Detect which cell encompasses the target text, then output its (X, Y) center coordinate. 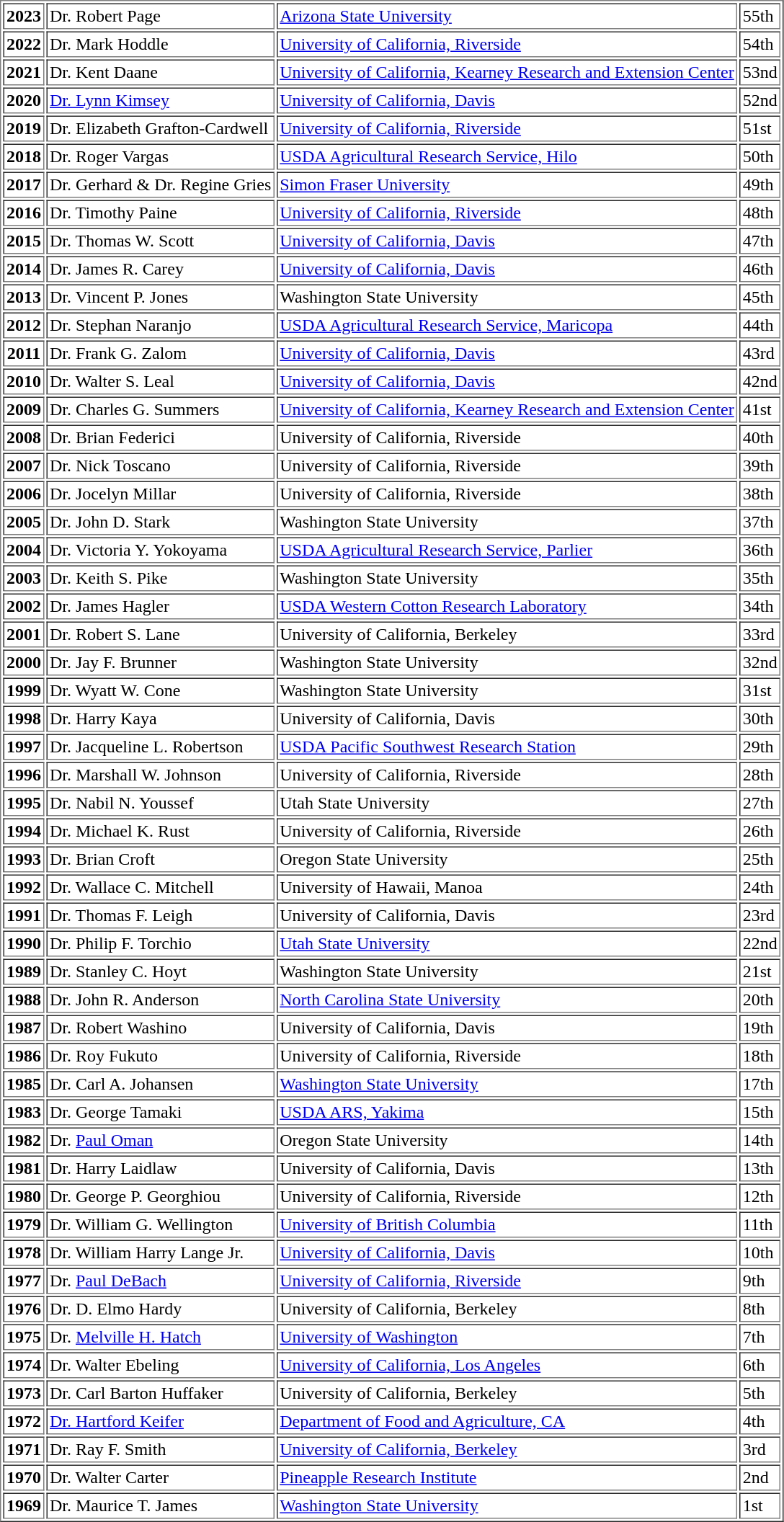
1995 (23, 803)
27th (759, 803)
32nd (759, 663)
1969 (23, 1506)
45th (759, 297)
Dr. James Hagler (160, 607)
5th (759, 1394)
1990 (23, 944)
18th (759, 1056)
2nd (759, 1477)
36th (759, 551)
Dr. Paul Oman (160, 1140)
1978 (23, 1252)
43rd (759, 353)
2009 (23, 409)
1998 (23, 719)
30th (759, 719)
1975 (23, 1338)
Dr. Thomas F. Leigh (160, 915)
Dr. Robert Washino (160, 1028)
Pineapple Research Institute (507, 1477)
Dr. Stephan Naranjo (160, 326)
Dr. Jocelyn Millar (160, 494)
2023 (23, 16)
Arizona State University (507, 16)
USDA Agricultural Research Service, Maricopa (507, 326)
1993 (23, 859)
2019 (23, 128)
Dr. Keith S. Pike (160, 578)
1988 (23, 1000)
USDA Agricultural Research Service, Parlier (507, 551)
Dr. Melville H. Hatch (160, 1338)
53nd (759, 72)
Dr. Mark Hoddle (160, 45)
Simon Fraser University (507, 184)
Dr. Walter Ebeling (160, 1365)
2022 (23, 45)
Dr. James R. Carey (160, 270)
Dr. Nabil N. Youssef (160, 803)
1989 (23, 971)
1997 (23, 747)
40th (759, 438)
Dr. Frank G. Zalom (160, 353)
50th (759, 157)
1992 (23, 888)
28th (759, 775)
2011 (23, 353)
20th (759, 1000)
2010 (23, 382)
Dr. Roger Vargas (160, 157)
Dr. John D. Stark (160, 522)
51st (759, 128)
1981 (23, 1169)
2003 (23, 578)
1986 (23, 1056)
15th (759, 1113)
37th (759, 522)
Dr. Nick Toscano (160, 466)
Dr. Hartford Keifer (160, 1421)
Dr. Philip F. Torchio (160, 944)
Dr. Jay F. Brunner (160, 663)
Dr. Vincent P. Jones (160, 297)
1972 (23, 1421)
Dr. George Tamaki (160, 1113)
29th (759, 747)
Dr. Ray F. Smith (160, 1450)
1979 (23, 1225)
31st (759, 690)
Dr. Elizabeth Grafton-Cardwell (160, 128)
46th (759, 270)
7th (759, 1338)
1982 (23, 1140)
2013 (23, 297)
Dr. Paul DeBach (160, 1281)
2021 (23, 72)
42nd (759, 382)
55th (759, 16)
9th (759, 1281)
52nd (759, 101)
1977 (23, 1281)
33rd (759, 634)
2018 (23, 157)
Dr. Harry Kaya (160, 719)
17th (759, 1084)
4th (759, 1421)
Dr. Walter S. Leal (160, 382)
Dr. Jacqueline L. Robertson (160, 747)
2007 (23, 466)
USDA Western Cotton Research Laboratory (507, 607)
Dr. Brian Croft (160, 859)
USDA Pacific Southwest Research Station (507, 747)
38th (759, 494)
Dr. Wallace C. Mitchell (160, 888)
Dr. Marshall W. Johnson (160, 775)
Dr. Thomas W. Scott (160, 241)
Dr. Robert S. Lane (160, 634)
Dr. Michael K. Rust (160, 832)
3rd (759, 1450)
2020 (23, 101)
2002 (23, 607)
1987 (23, 1028)
1974 (23, 1365)
University of California, Los Angeles (507, 1365)
1985 (23, 1084)
11th (759, 1225)
2008 (23, 438)
Dr. Charles G. Summers (160, 409)
Dr. Gerhard & Dr. Regine Gries (160, 184)
Dr. Walter Carter (160, 1477)
Dr. Kent Daane (160, 72)
Dr. Victoria Y. Yokoyama (160, 551)
10th (759, 1252)
6th (759, 1365)
2016 (23, 213)
Dr. Carl Barton Huffaker (160, 1394)
34th (759, 607)
49th (759, 184)
North Carolina State University (507, 1000)
USDA ARS, Yakima (507, 1113)
19th (759, 1028)
25th (759, 859)
Dr. Brian Federici (160, 438)
1980 (23, 1196)
Dr. William Harry Lange Jr. (160, 1252)
21st (759, 971)
1999 (23, 690)
1983 (23, 1113)
Dr. Lynn Kimsey (160, 101)
26th (759, 832)
35th (759, 578)
2000 (23, 663)
48th (759, 213)
22nd (759, 944)
2015 (23, 241)
Dr. Wyatt W. Cone (160, 690)
47th (759, 241)
1996 (23, 775)
Dr. Roy Fukuto (160, 1056)
44th (759, 326)
2001 (23, 634)
Dr. Harry Laidlaw (160, 1169)
University of Washington (507, 1338)
41st (759, 409)
Dr. John R. Anderson (160, 1000)
Dr. Maurice T. James (160, 1506)
1976 (23, 1309)
1973 (23, 1394)
39th (759, 466)
2006 (23, 494)
Dr. Stanley C. Hoyt (160, 971)
2005 (23, 522)
2012 (23, 326)
2017 (23, 184)
23rd (759, 915)
Dr. Timothy Paine (160, 213)
Dr. D. Elmo Hardy (160, 1309)
12th (759, 1196)
2014 (23, 270)
8th (759, 1309)
1994 (23, 832)
Department of Food and Agriculture, CA (507, 1421)
USDA Agricultural Research Service, Hilo (507, 157)
Dr. Carl A. Johansen (160, 1084)
2004 (23, 551)
1991 (23, 915)
13th (759, 1169)
University of Hawaii, Manoa (507, 888)
24th (759, 888)
14th (759, 1140)
1970 (23, 1477)
Dr. William G. Wellington (160, 1225)
1st (759, 1506)
1971 (23, 1450)
Dr. George P. Georghiou (160, 1196)
University of British Columbia (507, 1225)
Dr. Robert Page (160, 16)
54th (759, 45)
